For the text-containing cell, return its midpoint in (X, Y) coordinate format. 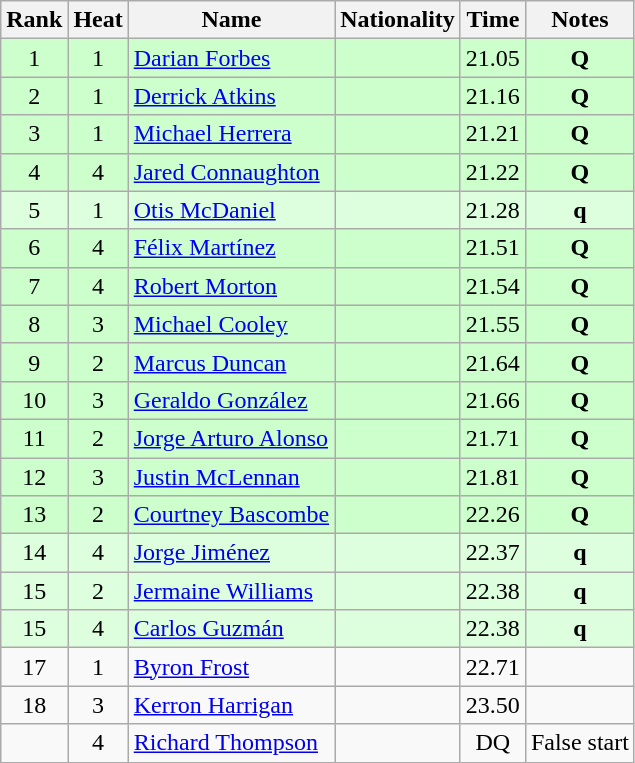
21.81 (492, 477)
Darian Forbes (231, 58)
17 (34, 667)
22.71 (492, 667)
5 (34, 210)
21.16 (492, 96)
DQ (492, 743)
6 (34, 248)
13 (34, 515)
False start (580, 743)
Jorge Arturo Alonso (231, 438)
Jorge Jiménez (231, 553)
Kerron Harrigan (231, 705)
12 (34, 477)
14 (34, 553)
Michael Herrera (231, 134)
21.71 (492, 438)
Otis McDaniel (231, 210)
Justin McLennan (231, 477)
21.64 (492, 362)
Nationality (398, 20)
Name (231, 20)
Marcus Duncan (231, 362)
9 (34, 362)
21.66 (492, 400)
7 (34, 286)
22.26 (492, 515)
21.28 (492, 210)
Time (492, 20)
8 (34, 324)
Robert Morton (231, 286)
Notes (580, 20)
Derrick Atkins (231, 96)
21.21 (492, 134)
Richard Thompson (231, 743)
Carlos Guzmán (231, 629)
11 (34, 438)
Heat (98, 20)
18 (34, 705)
21.54 (492, 286)
23.50 (492, 705)
22.37 (492, 553)
21.55 (492, 324)
Jared Connaughton (231, 172)
Courtney Bascombe (231, 515)
21.05 (492, 58)
Jermaine Williams (231, 591)
Félix Martínez (231, 248)
Rank (34, 20)
21.22 (492, 172)
Geraldo González (231, 400)
Michael Cooley (231, 324)
21.51 (492, 248)
Byron Frost (231, 667)
10 (34, 400)
